Pinpoint the cell where the given text exists, returning its [X, Y] midpoint coordinate. 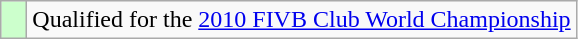
Qualified for the 2010 FIVB Club World Championship [302, 20]
